Return [x, y] of the center of cell containing provided text 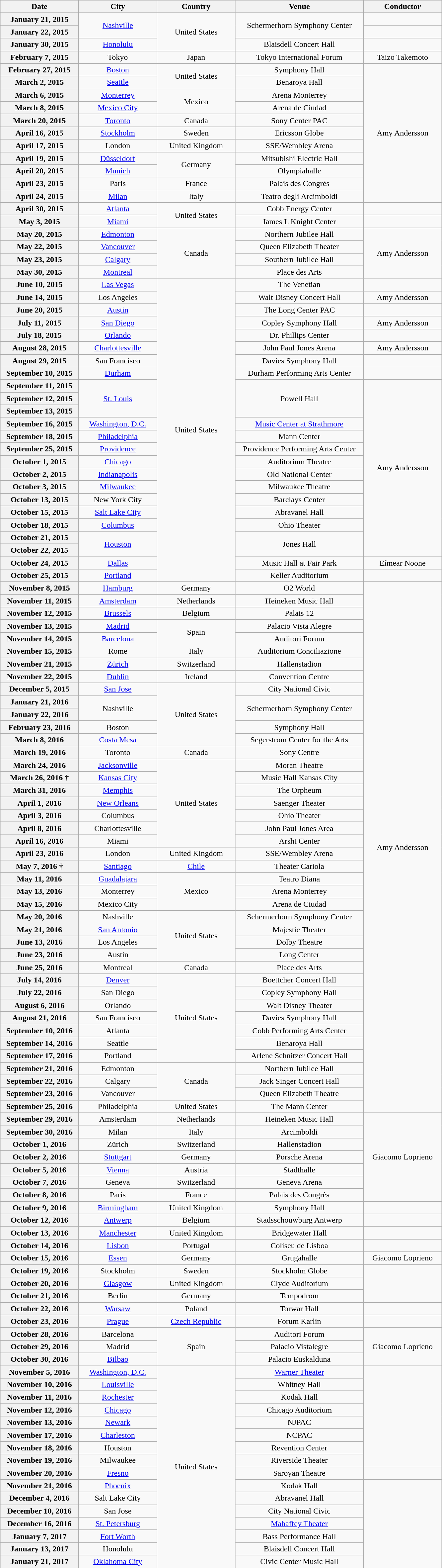
March 2, 2015 [39, 82]
November 22, 2015 [39, 677]
May 3, 2015 [39, 222]
The Long Center PAC [299, 310]
New Orleans [118, 803]
October 3, 2015 [39, 487]
Eímear Noone [403, 563]
May 22, 2015 [39, 247]
December 16, 2016 [39, 1523]
January 22, 2015 [39, 32]
Geneva [118, 1182]
Whitney Hall [299, 1385]
Porsche Arena [299, 1157]
November 12, 2016 [39, 1410]
St. Petersburg [118, 1523]
May 21, 2016 [39, 929]
The Venetian [299, 285]
Providence [118, 449]
Arlene Schnitzer Concert Hall [299, 1056]
Ericsson Globe [299, 133]
October 8, 2016 [39, 1195]
January 30, 2015 [39, 45]
Providence Performing Arts Center [299, 449]
September 13, 2015 [39, 411]
April 16, 2016 [39, 841]
November 11, 2015 [39, 601]
Venue [299, 7]
Brussels [118, 613]
Antwerp [118, 1220]
Durham [118, 373]
Rome [118, 651]
Jack Singer Concert Hall [299, 1081]
Palacio Vista Alegre [299, 626]
City [118, 7]
Lisbon [118, 1245]
November 20, 2016 [39, 1473]
Music Center at Strathmore [299, 424]
Fresno [118, 1473]
November 10, 2016 [39, 1385]
October 30, 2016 [39, 1359]
NCPAC [299, 1435]
Sony Centre [299, 752]
October 25, 2015 [39, 576]
September 14, 2016 [39, 1043]
Stuttgart [118, 1157]
Long Center [299, 955]
October 24, 2015 [39, 563]
Saroyan Theatre [299, 1473]
September 11, 2015 [39, 386]
Riverside Theater [299, 1460]
October 15, 2015 [39, 512]
Düsseldorf [118, 158]
Taizo Takemoto [403, 57]
Tokyo International Forum [299, 57]
Durham Performing Arts Center [299, 373]
November 18, 2016 [39, 1448]
November 12, 2015 [39, 613]
March 24, 2016 [39, 765]
Bilbao [118, 1359]
Ireland [196, 677]
June 13, 2016 [39, 942]
March 26, 2016 † [39, 778]
June 23, 2016 [39, 955]
September 30, 2016 [39, 1132]
March 8, 2015 [39, 108]
November 17, 2016 [39, 1435]
May 23, 2015 [39, 259]
The Orpheum [299, 790]
Queen Elizabeth Theater [299, 247]
Las Vegas [118, 285]
Old National Center [299, 474]
Tempodrom [299, 1296]
Dolby Theatre [299, 942]
Japan [196, 57]
Segerstrom Center for the Arts [299, 740]
New York City [118, 500]
Sony Center PAC [299, 120]
Dallas [118, 563]
Warner Theater [299, 1372]
August 6, 2016 [39, 1005]
Date [39, 7]
October 1, 2016 [39, 1144]
Jacksonville [118, 765]
May 11, 2016 [39, 879]
Chicago Auditorium [299, 1410]
October 29, 2016 [39, 1346]
Poland [196, 1309]
April 17, 2015 [39, 145]
The Mann Center [299, 1106]
Arsht Center [299, 841]
Revention Center [299, 1448]
Theater Cariola [299, 866]
Hamburg [118, 588]
April 20, 2015 [39, 171]
July 22, 2016 [39, 993]
Oklahoma City [118, 1561]
February 27, 2015 [39, 70]
October 2, 2015 [39, 474]
Newark [118, 1423]
October 13, 2016 [39, 1233]
April 1, 2016 [39, 803]
October 22, 2016 [39, 1309]
October 2, 2016 [39, 1157]
Vienna [118, 1169]
June 14, 2015 [39, 297]
April 19, 2015 [39, 158]
Music Hall at Fair Park [299, 563]
May 13, 2016 [39, 891]
October 28, 2016 [39, 1334]
June 10, 2015 [39, 285]
June 20, 2015 [39, 310]
Forum Karlin [299, 1321]
Geneva Arena [299, 1182]
November 13, 2015 [39, 626]
June 25, 2016 [39, 968]
Walt Disney Theater [299, 1005]
NJPAC [299, 1423]
March 20, 2015 [39, 120]
Keller Auditorium [299, 576]
December 5, 2015 [39, 689]
Prague [118, 1321]
October 1, 2015 [39, 462]
Teatro Diana [299, 879]
January 22, 2016 [39, 714]
Kansas City [118, 778]
September 16, 2015 [39, 424]
September 10, 2015 [39, 373]
May 20, 2015 [39, 234]
April 24, 2015 [39, 196]
Stadthalle [299, 1169]
November 19, 2016 [39, 1460]
October 20, 2016 [39, 1283]
October 5, 2016 [39, 1169]
Palacio Euskalduna [299, 1359]
March 31, 2016 [39, 790]
Clyde Auditorium [299, 1283]
Country [196, 7]
Guadalajara [118, 879]
October 23, 2016 [39, 1321]
Cobb Performing Arts Center [299, 1031]
November 13, 2016 [39, 1423]
Berlin [118, 1296]
San Antonio [118, 929]
Powell Hall [299, 399]
Walt Disney Concert Hall [299, 297]
October 22, 2015 [39, 550]
January 13, 2017 [39, 1549]
Austria [196, 1169]
Birmingham [118, 1208]
October 14, 2016 [39, 1245]
July 14, 2016 [39, 980]
November 5, 2016 [39, 1372]
September 21, 2016 [39, 1068]
Bass Performance Hall [299, 1536]
Auditorium Conciliazione [299, 651]
Munich [118, 171]
Dr. Phillips Center [299, 335]
John Paul Jones Area [299, 828]
Louisville [118, 1385]
Indianapolis [118, 474]
August 28, 2015 [39, 348]
January 7, 2017 [39, 1536]
April 16, 2015 [39, 133]
January 21, 2015 [39, 19]
April 30, 2015 [39, 209]
August 29, 2015 [39, 360]
Boettcher Concert Hall [299, 980]
September 12, 2015 [39, 399]
Stadsschouwburg Antwerp [299, 1220]
Saenger Theater [299, 803]
Dublin [118, 677]
April 23, 2016 [39, 854]
Mann Center [299, 436]
April 8, 2016 [39, 828]
December 10, 2016 [39, 1511]
October 21, 2015 [39, 537]
Fort Worth [118, 1536]
November 11, 2016 [39, 1397]
October 7, 2016 [39, 1182]
Memphis [118, 790]
Czech Republic [196, 1321]
May 30, 2015 [39, 272]
Southern Jubilee Hall [299, 259]
St. Louis [118, 399]
Majestic Theater [299, 929]
Denver [118, 980]
Palais 12 [299, 613]
March 19, 2016 [39, 752]
March 6, 2015 [39, 95]
September 10, 2016 [39, 1031]
Milwaukee Theatre [299, 487]
Barclays Center [299, 500]
July 11, 2015 [39, 323]
Santiago [118, 866]
February 7, 2015 [39, 57]
October 13, 2015 [39, 500]
November 21, 2015 [39, 664]
Phoenix [118, 1486]
January 21, 2016 [39, 702]
Charleston [118, 1435]
Tokyo [118, 57]
April 3, 2016 [39, 816]
September 25, 2015 [39, 449]
Warsaw [118, 1309]
February 23, 2016 [39, 727]
October 9, 2016 [39, 1208]
Stockholm Globe [299, 1271]
October 21, 2016 [39, 1296]
Auditorium Theatre [299, 462]
November 14, 2015 [39, 639]
Grugahalle [299, 1258]
September 18, 2015 [39, 436]
Chile [196, 866]
September 25, 2016 [39, 1106]
August 21, 2016 [39, 1018]
March 8, 2016 [39, 740]
September 29, 2016 [39, 1119]
O2 World [299, 588]
Convention Centre [299, 677]
James L Knight Center [299, 222]
Music Hall Kansas City [299, 778]
Glasgow [118, 1283]
Torwar Hall [299, 1309]
Essen [118, 1258]
Moran Theatre [299, 765]
November 15, 2015 [39, 651]
Costa Mesa [118, 740]
Cobb Energy Center [299, 209]
September 23, 2016 [39, 1094]
Queen Elizabeth Theatre [299, 1094]
Arcimboldi [299, 1132]
October 15, 2016 [39, 1258]
July 18, 2015 [39, 335]
Civic Center Music Hall [299, 1561]
Palacio Vistalegre [299, 1346]
November 8, 2015 [39, 588]
May 20, 2016 [39, 917]
December 4, 2016 [39, 1498]
April 23, 2015 [39, 184]
January 21, 2017 [39, 1561]
Rochester [118, 1397]
Bridgewater Hall [299, 1233]
September 17, 2016 [39, 1056]
Teatro degli Arcimboldi [299, 196]
Mahaffey Theater [299, 1523]
October 19, 2016 [39, 1271]
Jones Hall [299, 544]
May 15, 2016 [39, 904]
Portugal [196, 1245]
October 12, 2016 [39, 1220]
September 22, 2016 [39, 1081]
Olympiahalle [299, 171]
October 18, 2015 [39, 525]
Coliseu de Lisboa [299, 1245]
Mitsubishi Electric Hall [299, 158]
May 7, 2016 † [39, 866]
John Paul Jones Arena [299, 348]
November 21, 2016 [39, 1486]
Conductor [403, 7]
Manchester [118, 1233]
